Return the [X, Y] coordinate for the center point of the cell that contains the specified text.  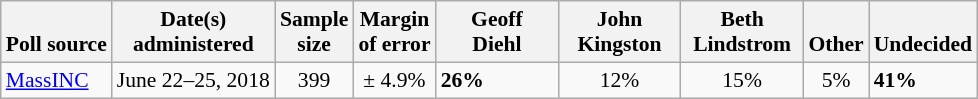
Date(s)administered [194, 32]
41% [923, 80]
15% [742, 80]
BethLindstrom [742, 32]
5% [836, 80]
JohnKingston [620, 32]
Undecided [923, 32]
MassINC [56, 80]
12% [620, 80]
399 [314, 80]
Marginof error [394, 32]
June 22–25, 2018 [194, 80]
GeoffDiehl [498, 32]
Poll source [56, 32]
± 4.9% [394, 80]
Other [836, 32]
Samplesize [314, 32]
26% [498, 80]
